For the text-containing cell, return its midpoint in [x, y] coordinate format. 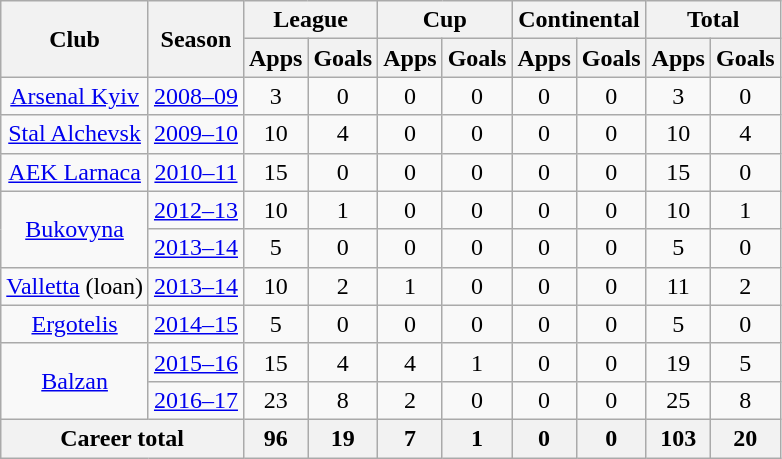
103 [678, 438]
Club [75, 39]
Arsenal Kyiv [75, 96]
2014–15 [196, 324]
Valletta (loan) [75, 286]
2010–11 [196, 172]
11 [678, 286]
25 [678, 400]
2015–16 [196, 362]
Career total [122, 438]
Season [196, 39]
7 [410, 438]
Balzan [75, 381]
20 [745, 438]
League [310, 20]
2012–13 [196, 210]
Ergotelis [75, 324]
Stal Alchevsk [75, 134]
2009–10 [196, 134]
AEK Larnaca [75, 172]
23 [275, 400]
2008–09 [196, 96]
96 [275, 438]
Bukovyna [75, 229]
Total [713, 20]
2016–17 [196, 400]
Continental [579, 20]
Cup [445, 20]
